Return [x, y] of the center of cell containing provided text 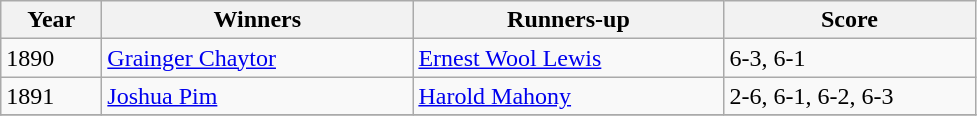
Grainger Chaytor [258, 58]
Joshua Pim [258, 96]
Winners [258, 20]
1890 [52, 58]
1891 [52, 96]
Runners-up [568, 20]
6-3, 6-1 [850, 58]
Ernest Wool Lewis [568, 58]
Score [850, 20]
2-6, 6-1, 6-2, 6-3 [850, 96]
Year [52, 20]
Harold Mahony [568, 96]
